Locate the cell with the specified text and output its (x, y) center coordinate. 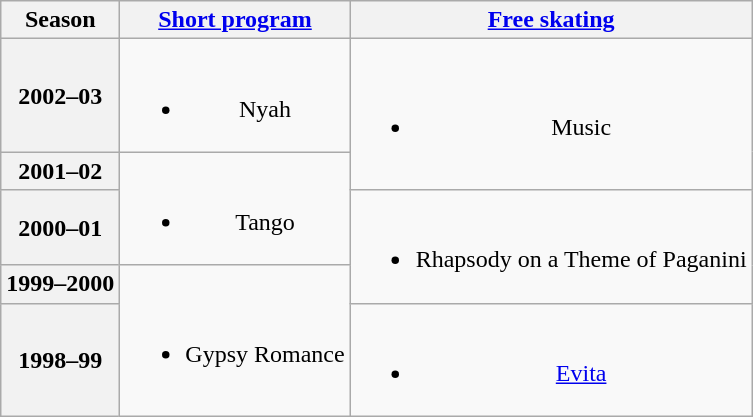
1998–99 (60, 360)
2002–03 (60, 96)
1999–2000 (60, 284)
2000–01 (60, 228)
Tango (235, 208)
Season (60, 20)
Nyah (235, 96)
Free skating (551, 20)
Music (551, 114)
Rhapsody on a Theme of Paganini (551, 246)
Gypsy Romance (235, 340)
2001–02 (60, 171)
Evita (551, 360)
Short program (235, 20)
